Search for the cell housing the specified text and yield its [x, y] center coordinate. 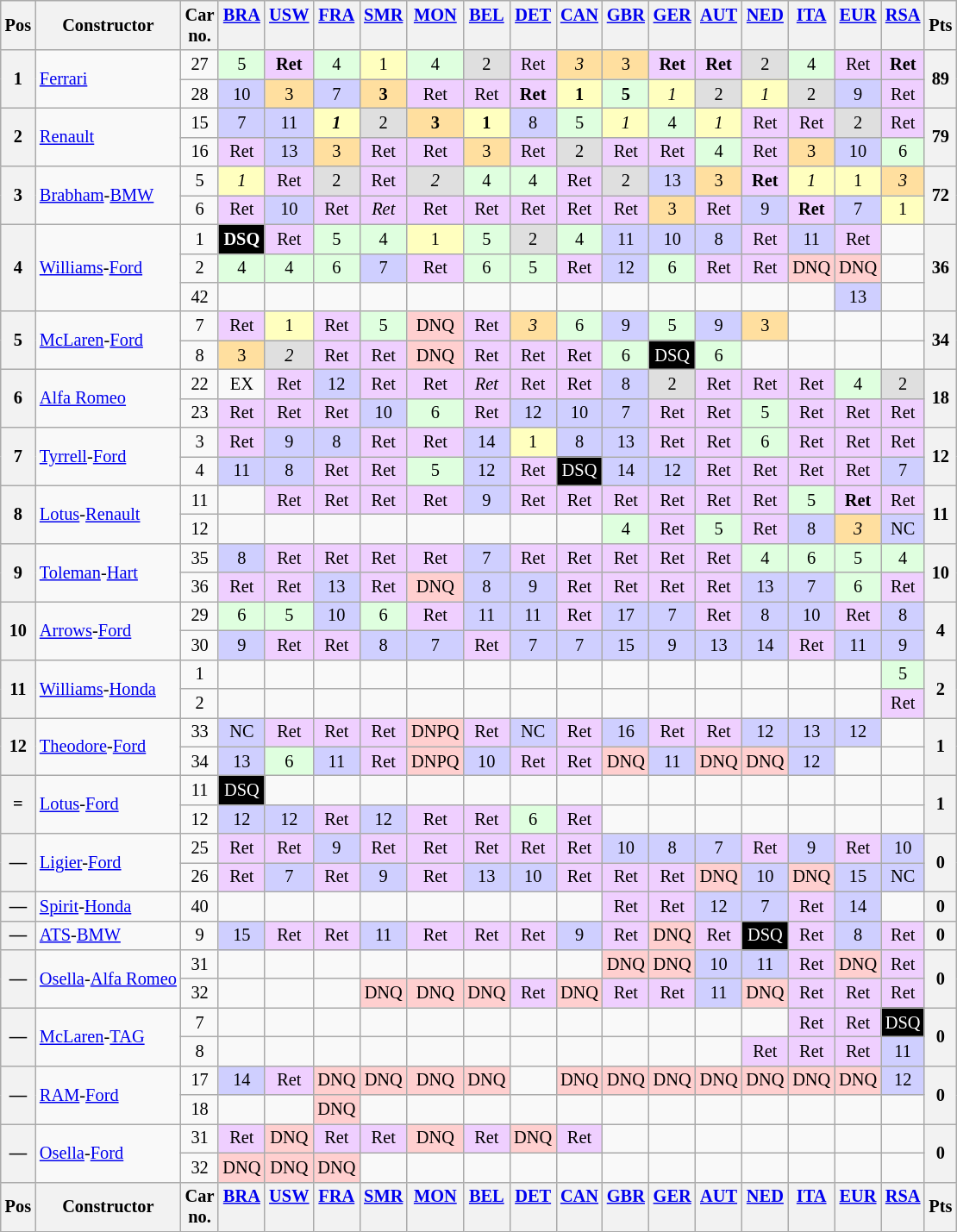
= [18, 804]
33 [200, 732]
42 [200, 297]
Lotus-Ford [109, 804]
Alfa Romeo [109, 398]
ATS-BMW [109, 935]
79 [940, 136]
Arrows-Ford [109, 629]
McLaren-TAG [109, 1036]
Williams-Honda [109, 688]
Williams-Ford [109, 267]
26 [200, 877]
40 [200, 906]
28 [200, 94]
23 [200, 413]
Theodore-Ford [109, 747]
89 [940, 79]
EX [241, 384]
30 [200, 645]
Osella-Ford [109, 1152]
Osella-Alfa Romeo [109, 978]
27 [200, 65]
Ferrari [109, 79]
29 [200, 616]
72 [940, 195]
Ligier-Ford [109, 862]
35 [200, 558]
Brabham-BMW [109, 195]
Lotus-Renault [109, 514]
Spirit-Honda [109, 906]
Tyrrell-Ford [109, 457]
22 [200, 384]
RAM-Ford [109, 1095]
Toleman-Hart [109, 572]
Renault [109, 136]
25 [200, 848]
McLaren-Ford [109, 340]
